Determine the [X, Y] coordinate at the center of the cell enclosing the given text.  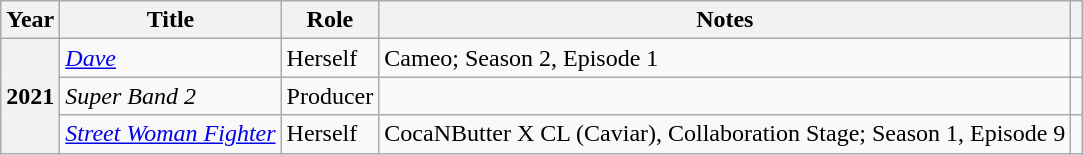
Role [330, 20]
Notes [725, 20]
Title [170, 20]
Dave [170, 58]
Cameo; Season 2, Episode 1 [725, 58]
Super Band 2 [170, 96]
Producer [330, 96]
CocaNButter X CL (Caviar), Collaboration Stage; Season 1, Episode 9 [725, 134]
Year [30, 20]
2021 [30, 96]
Street Woman Fighter [170, 134]
